From the cell containing the given text, extract its center point as [X, Y] coordinate. 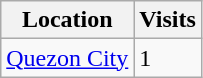
Quezon City [68, 58]
1 [168, 58]
Location [68, 20]
Visits [168, 20]
